Return the (x, y) coordinate for the center point of the cell that contains the specified text.  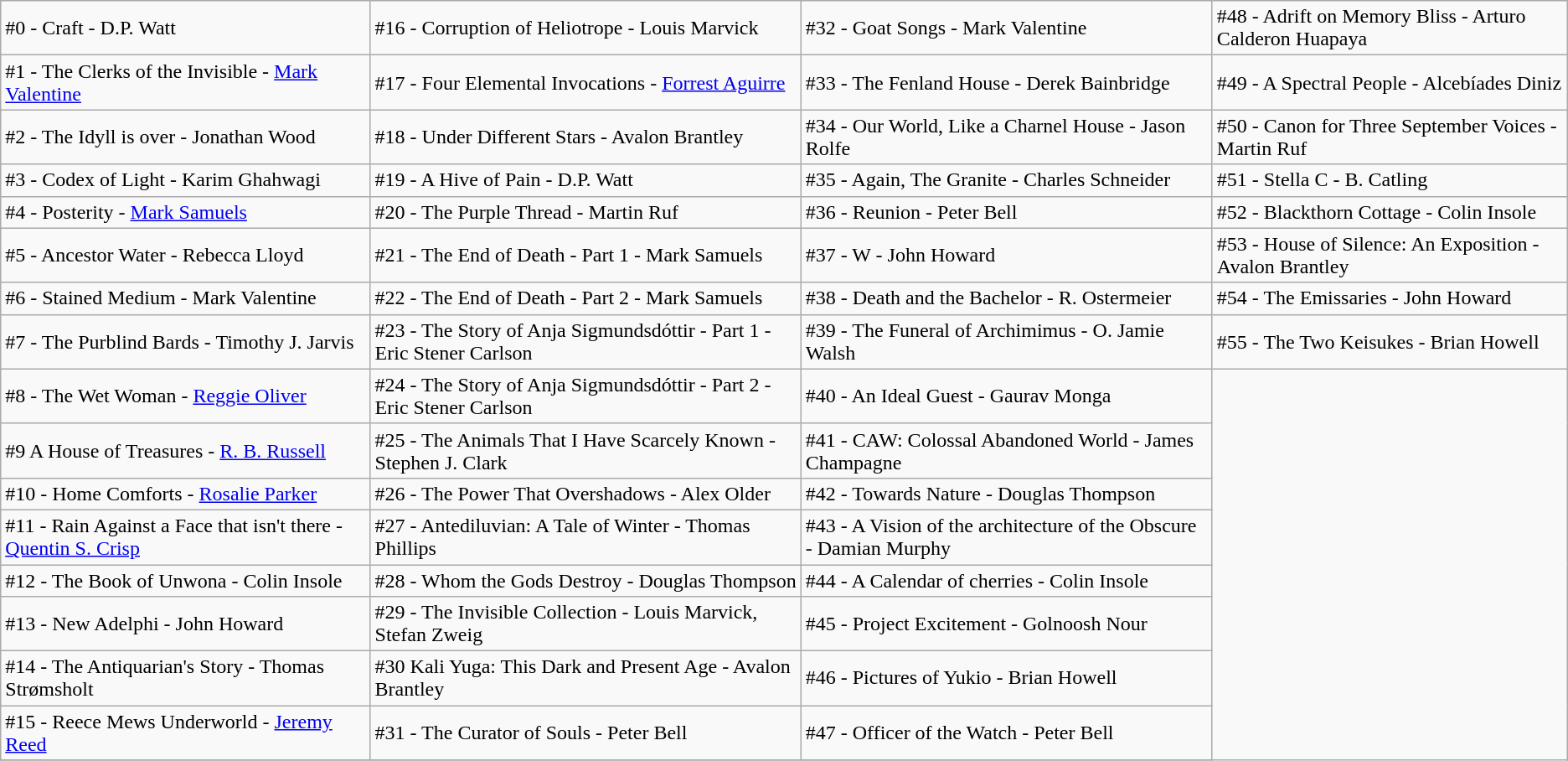
#22 - The End of Death - Part 2 - Mark Samuels (585, 298)
#33 - The Fenland House - Derek Bainbridge (1007, 82)
#28 - Whom the Gods Destroy - Douglas Thompson (585, 581)
#42 - Towards Nature - Douglas Thompson (1007, 494)
#48 - Adrift on Memory Bliss - Arturo Calderon Huapaya (1390, 28)
#5 - Ancestor Water - Rebecca Lloyd (186, 255)
#41 - CAW: Colossal Abandoned World - James Champagne (1007, 451)
#20 - The Purple Thread - Martin Ruf (585, 212)
#12 - The Book of Unwona - Colin Insole (186, 581)
#39 - The Funeral of Archimimus - O. Jamie Walsh (1007, 342)
#50 - Canon for Three September Voices - Martin Ruf (1390, 137)
#19 - A Hive of Pain - D.P. Watt (585, 180)
#36 - Reunion - Peter Bell (1007, 212)
#14 - The Antiquarian's Story - Thomas Strømsholt (186, 679)
#2 - The Idyll is over - Jonathan Wood (186, 137)
#55 - The Two Keisukes - Brian Howell (1390, 342)
#21 - The End of Death - Part 1 - Mark Samuels (585, 255)
#0 - Craft - D.P. Watt (186, 28)
#17 - Four Elemental Invocations - Forrest Aguirre (585, 82)
#18 - Under Different Stars - Avalon Brantley (585, 137)
#6 - Stained Medium - Mark Valentine (186, 298)
#7 - The Purblind Bards - Timothy J. Jarvis (186, 342)
#15 - Reece Mews Underworld - Jeremy Reed (186, 733)
#43 - A Vision of the architecture of the Obscure - Damian Murphy (1007, 536)
#24 - The Story of Anja Sigmundsdóttir - Part 2 - Eric Stener Carlson (585, 396)
#25 - The Animals That I Have Scarcely Known - Stephen J. Clark (585, 451)
#51 - Stella C - B. Catling (1390, 180)
#8 - The Wet Woman - Reggie Oliver (186, 396)
#3 - Codex of Light - Karim Ghahwagi (186, 180)
#26 - The Power That Overshadows - Alex Older (585, 494)
#16 - Corruption of Heliotrope - Louis Marvick (585, 28)
#35 - Again, The Granite - Charles Schneider (1007, 180)
#31 - The Curator of Souls - Peter Bell (585, 733)
#45 - Project Excitement - Golnoosh Nour (1007, 624)
#23 - The Story of Anja Sigmundsdóttir - Part 1 - Eric Stener Carlson (585, 342)
#37 - W - John Howard (1007, 255)
#9 A House of Treasures - R. B. Russell (186, 451)
#54 - The Emissaries - John Howard (1390, 298)
#40 - An Ideal Guest - Gaurav Monga (1007, 396)
#44 - A Calendar of cherries - Colin Insole (1007, 581)
#10 - Home Comforts - Rosalie Parker (186, 494)
#4 - Posterity - Mark Samuels (186, 212)
#13 - New Adelphi - John Howard (186, 624)
#38 - Death and the Bachelor - R. Ostermeier (1007, 298)
#11 - Rain Against a Face that isn't there - Quentin S. Crisp (186, 536)
#30 Kali Yuga: This Dark and Present Age - Avalon Brantley (585, 679)
#47 - Officer of the Watch - Peter Bell (1007, 733)
#49 - A Spectral People - Alcebíades Diniz (1390, 82)
#34 - Our World, Like a Charnel House - Jason Rolfe (1007, 137)
#53 - House of Silence: An Exposition - Avalon Brantley (1390, 255)
#46 - Pictures of Yukio - Brian Howell (1007, 679)
#52 - Blackthorn Cottage - Colin Insole (1390, 212)
#1 - The Clerks of the Invisible - Mark Valentine (186, 82)
#32 - Goat Songs - Mark Valentine (1007, 28)
#27 - Antediluvian: A Tale of Winter - Thomas Phillips (585, 536)
#29 - The Invisible Collection - Louis Marvick, Stefan Zweig (585, 624)
